Pinpoint the cell where the given text exists, returning its (x, y) midpoint coordinate. 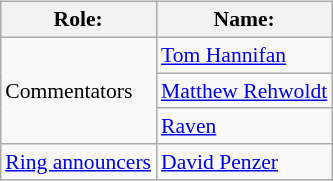
Role: (78, 20)
Commentators (78, 90)
Ring announcers (78, 162)
Matthew Rehwoldt (244, 91)
David Penzer (244, 162)
Name: (244, 20)
Tom Hannifan (244, 55)
Raven (244, 126)
